Return the (x, y) coordinate for the center point of the cell that contains the specified text.  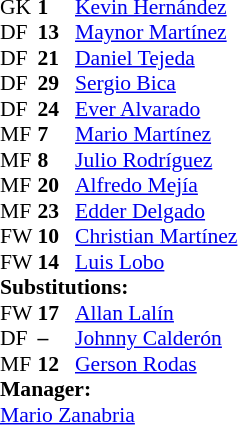
Substitutions: (118, 287)
23 (57, 211)
Edder Delgado (156, 211)
Gerson Rodas (156, 364)
Allan Lalín (156, 313)
– (57, 339)
Christian Martínez (156, 237)
7 (57, 135)
10 (57, 237)
20 (57, 185)
Ever Alvarado (156, 109)
Julio Rodríguez (156, 160)
13 (57, 33)
Sergio Bica (156, 83)
8 (57, 160)
21 (57, 58)
12 (57, 364)
Daniel Tejeda (156, 58)
14 (57, 262)
24 (57, 109)
Alfredo Mejía (156, 185)
Maynor Martínez (156, 33)
Luis Lobo (156, 262)
29 (57, 83)
Mario Martínez (156, 135)
17 (57, 313)
Johnny Calderón (156, 339)
Manager: (118, 389)
